Determine the [X, Y] coordinate at the center of the cell enclosing the given text.  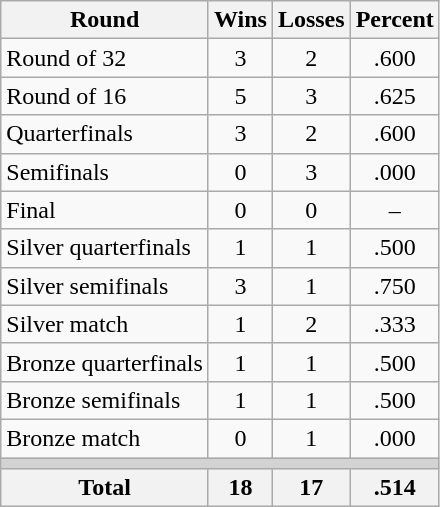
– [394, 210]
Quarterfinals [105, 134]
Bronze match [105, 438]
.625 [394, 96]
Round of 16 [105, 96]
Final [105, 210]
Bronze quarterfinals [105, 362]
Round of 32 [105, 58]
Round [105, 20]
.514 [394, 488]
.750 [394, 286]
Semifinals [105, 172]
Silver match [105, 324]
Silver semifinals [105, 286]
Bronze semifinals [105, 400]
Percent [394, 20]
5 [240, 96]
Silver quarterfinals [105, 248]
Total [105, 488]
18 [240, 488]
17 [311, 488]
Wins [240, 20]
.333 [394, 324]
Losses [311, 20]
